From the cell containing the given text, extract its center point as (X, Y) coordinate. 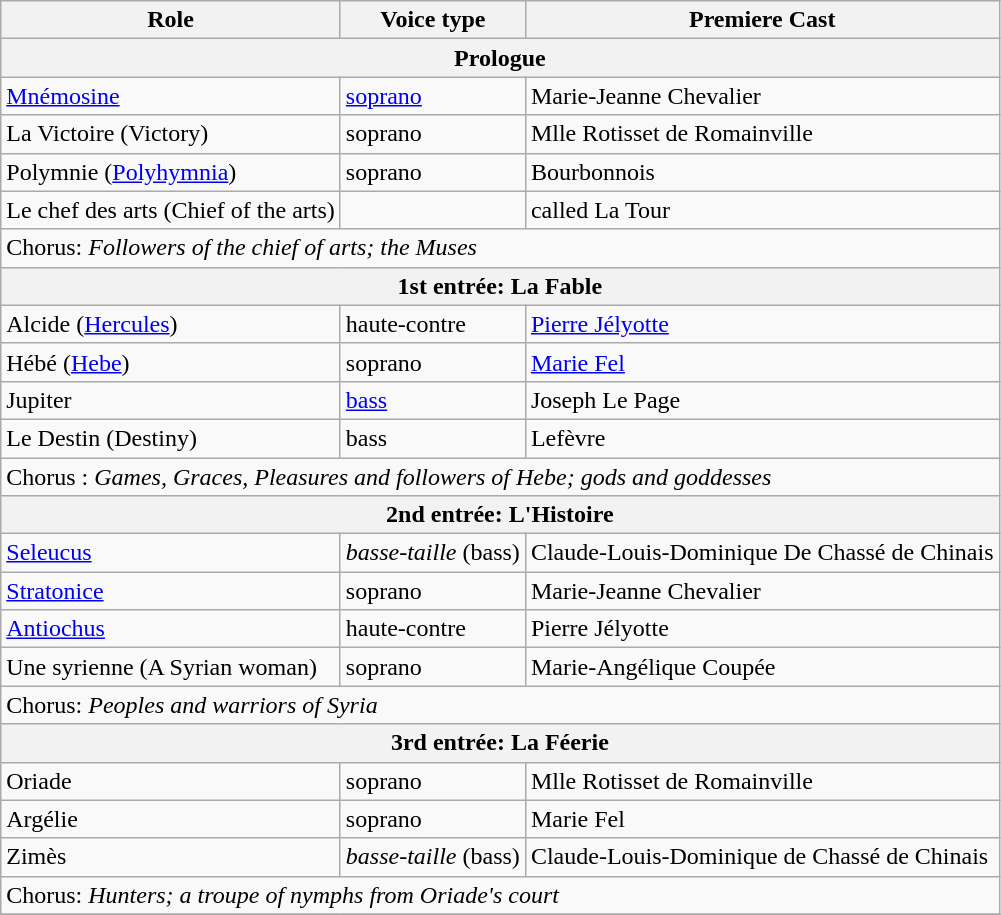
Le Destin (Destiny) (171, 438)
Marie-Angélique Coupée (762, 667)
Seleucus (171, 553)
Argélie (171, 819)
Voice type (432, 20)
Chorus : Games, Graces, Pleasures and followers of Hebe; gods and goddesses (500, 477)
Antiochus (171, 629)
Zimès (171, 857)
Joseph Le Page (762, 400)
3rd entrée: La Féerie (500, 743)
Le chef des arts (Chief of the arts) (171, 210)
Bourbonnois (762, 172)
Oriade (171, 781)
Hébé (Hebe) (171, 362)
Chorus: Peoples and warriors of Syria (500, 705)
Premiere Cast (762, 20)
Stratonice (171, 591)
Alcide (Hercules) (171, 324)
2nd entrée: L'Histoire (500, 515)
Lefèvre (762, 438)
Prologue (500, 58)
1st entrée: La Fable (500, 286)
Mnémosine (171, 96)
Une syrienne (A Syrian woman) (171, 667)
Polymnie (Polyhymnia) (171, 172)
called La Tour (762, 210)
Claude-Louis-Dominique de Chassé de Chinais (762, 857)
Claude-Louis-Dominique De Chassé de Chinais (762, 553)
Chorus: Followers of the chief of arts; the Muses (500, 248)
Role (171, 20)
Jupiter (171, 400)
La Victoire (Victory) (171, 134)
Chorus: Hunters; a troupe of nymphs from Oriade's court (500, 895)
